Return (x, y) of the center of cell containing provided text 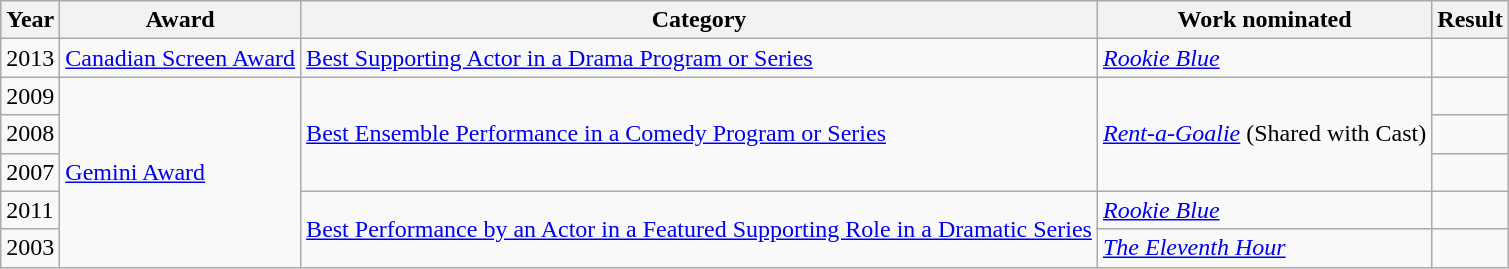
2009 (30, 96)
Category (700, 20)
2011 (30, 210)
Best Supporting Actor in a Drama Program or Series (700, 58)
2013 (30, 58)
Result (1470, 20)
Best Performance by an Actor in a Featured Supporting Role in a Dramatic Series (700, 229)
Canadian Screen Award (180, 58)
Best Ensemble Performance in a Comedy Program or Series (700, 134)
Rent-a-Goalie (Shared with Cast) (1264, 134)
Gemini Award (180, 172)
The Eleventh Hour (1264, 248)
2003 (30, 248)
Year (30, 20)
Award (180, 20)
2007 (30, 172)
2008 (30, 134)
Work nominated (1264, 20)
